Find where the given text appears and provide that cell's center as (X, Y) coordinate. 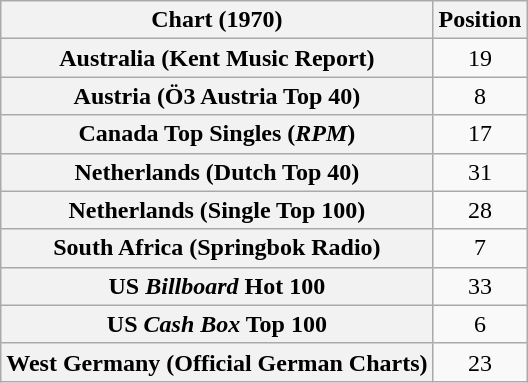
Canada Top Singles (RPM) (217, 134)
Netherlands (Single Top 100) (217, 210)
Chart (1970) (217, 20)
Australia (Kent Music Report) (217, 58)
South Africa (Springbok Radio) (217, 248)
US Billboard Hot 100 (217, 286)
19 (480, 58)
28 (480, 210)
US Cash Box Top 100 (217, 324)
West Germany (Official German Charts) (217, 362)
33 (480, 286)
Austria (Ö3 Austria Top 40) (217, 96)
Netherlands (Dutch Top 40) (217, 172)
Position (480, 20)
31 (480, 172)
23 (480, 362)
17 (480, 134)
8 (480, 96)
7 (480, 248)
6 (480, 324)
